Determine the [x, y] coordinate at the center of the cell enclosing the given text.  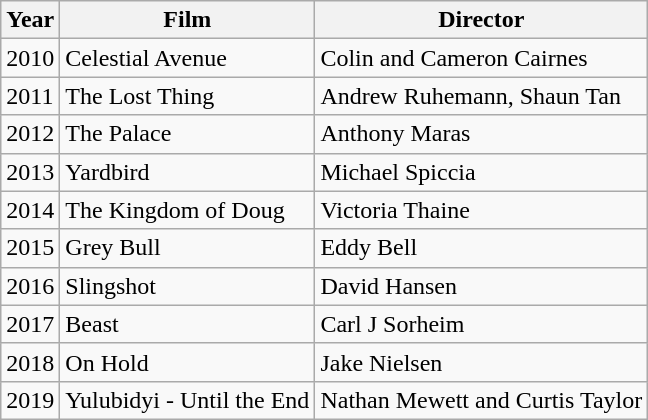
2014 [30, 210]
Michael Spiccia [482, 172]
Celestial Avenue [188, 58]
Director [482, 20]
2018 [30, 362]
Slingshot [188, 286]
2010 [30, 58]
On Hold [188, 362]
2016 [30, 286]
2017 [30, 324]
David Hansen [482, 286]
Yardbird [188, 172]
Film [188, 20]
Year [30, 20]
Eddy Bell [482, 248]
The Lost Thing [188, 96]
Colin and Cameron Cairnes [482, 58]
Yulubidyi - Until the End [188, 400]
The Palace [188, 134]
The Kingdom of Doug [188, 210]
Beast [188, 324]
Andrew Ruhemann, Shaun Tan [482, 96]
Jake Nielsen [482, 362]
Carl J Sorheim [482, 324]
Victoria Thaine [482, 210]
2015 [30, 248]
Nathan Mewett and Curtis Taylor [482, 400]
Anthony Maras [482, 134]
2012 [30, 134]
2011 [30, 96]
2013 [30, 172]
Grey Bull [188, 248]
2019 [30, 400]
